From the cell containing the given text, extract its center point as [x, y] coordinate. 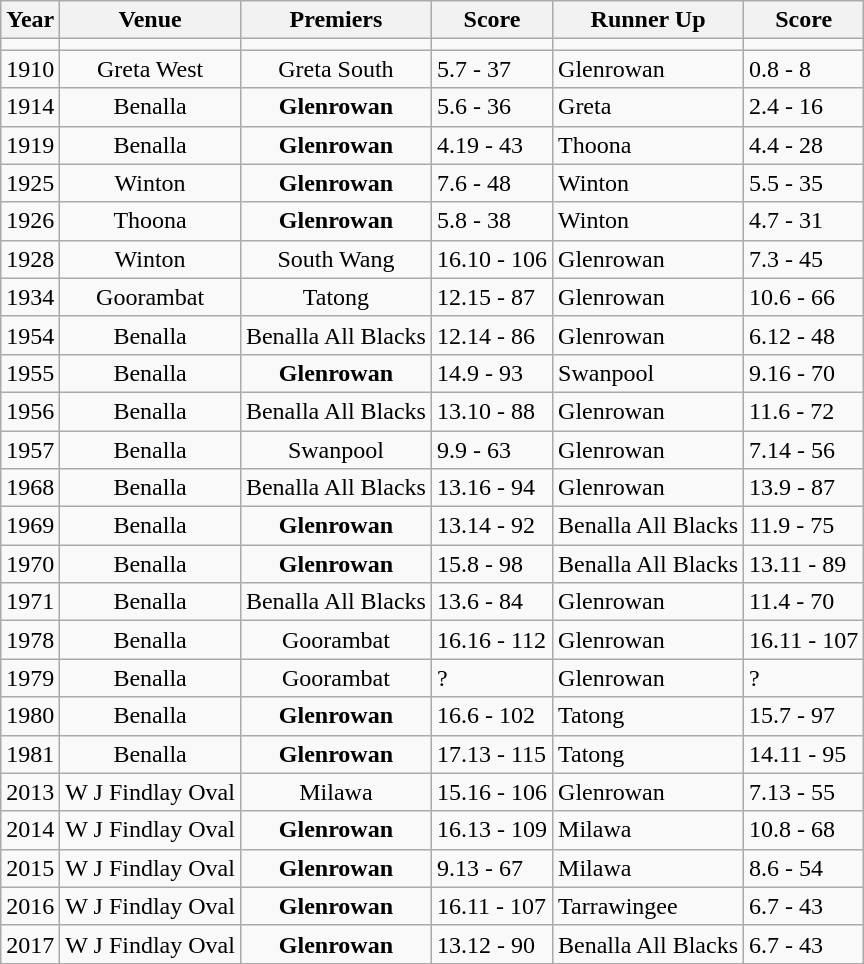
7.6 - 48 [492, 183]
7.3 - 45 [804, 259]
12.15 - 87 [492, 297]
1979 [30, 678]
13.14 - 92 [492, 526]
1926 [30, 221]
16.16 - 112 [492, 640]
8.6 - 54 [804, 868]
9.16 - 70 [804, 373]
13.11 - 89 [804, 564]
14.11 - 95 [804, 754]
1980 [30, 716]
1928 [30, 259]
11.6 - 72 [804, 411]
2015 [30, 868]
13.9 - 87 [804, 488]
4.19 - 43 [492, 145]
13.10 - 88 [492, 411]
1978 [30, 640]
1919 [30, 145]
16.13 - 109 [492, 830]
7.14 - 56 [804, 449]
11.9 - 75 [804, 526]
Year [30, 20]
15.8 - 98 [492, 564]
15.16 - 106 [492, 792]
0.8 - 8 [804, 69]
1968 [30, 488]
Venue [150, 20]
10.6 - 66 [804, 297]
1970 [30, 564]
15.7 - 97 [804, 716]
5.8 - 38 [492, 221]
13.6 - 84 [492, 602]
2013 [30, 792]
2014 [30, 830]
5.7 - 37 [492, 69]
1957 [30, 449]
4.4 - 28 [804, 145]
6.12 - 48 [804, 335]
5.5 - 35 [804, 183]
9.9 - 63 [492, 449]
Greta West [150, 69]
1971 [30, 602]
2017 [30, 944]
1969 [30, 526]
17.13 - 115 [492, 754]
16.10 - 106 [492, 259]
1910 [30, 69]
5.6 - 36 [492, 107]
13.16 - 94 [492, 488]
11.4 - 70 [804, 602]
12.14 - 86 [492, 335]
1956 [30, 411]
2016 [30, 906]
13.12 - 90 [492, 944]
1925 [30, 183]
Tarrawingee [648, 906]
Premiers [336, 20]
10.8 - 68 [804, 830]
1914 [30, 107]
1981 [30, 754]
4.7 - 31 [804, 221]
Greta [648, 107]
Greta South [336, 69]
9.13 - 67 [492, 868]
14.9 - 93 [492, 373]
2.4 - 16 [804, 107]
1954 [30, 335]
Runner Up [648, 20]
16.6 - 102 [492, 716]
South Wang [336, 259]
7.13 - 55 [804, 792]
1934 [30, 297]
1955 [30, 373]
